Return the (X, Y) coordinate for the center point of the cell that contains the specified text.  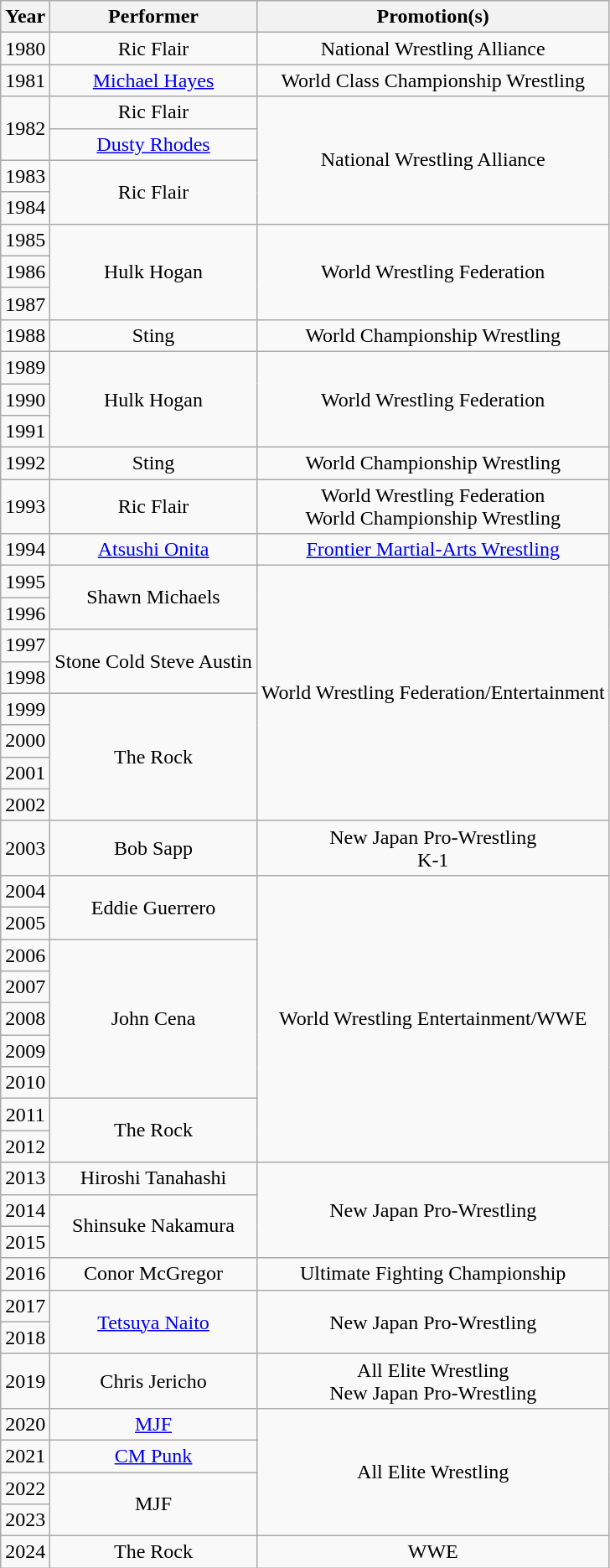
2013 (25, 1178)
2019 (25, 1381)
1991 (25, 432)
Shinsuke Nakamura (153, 1226)
1980 (25, 49)
World Wrestling Federation/Entertainment (432, 693)
2012 (25, 1146)
2006 (25, 955)
Dusty Rhodes (153, 144)
World Wrestling FederationWorld Championship Wrestling (432, 506)
2024 (25, 1552)
1988 (25, 335)
Michael Hayes (153, 80)
2004 (25, 891)
Stone Cold Steve Austin (153, 661)
Bob Sapp (153, 848)
2010 (25, 1083)
1998 (25, 677)
Shawn Michaels (153, 598)
Eddie Guerrero (153, 907)
All Elite WrestlingNew Japan Pro-Wrestling (432, 1381)
2009 (25, 1051)
1994 (25, 550)
2001 (25, 773)
1993 (25, 506)
2008 (25, 1019)
CM Punk (153, 1456)
1981 (25, 80)
1999 (25, 709)
1985 (25, 240)
1982 (25, 128)
2000 (25, 741)
2020 (25, 1424)
2022 (25, 1488)
1995 (25, 582)
1989 (25, 367)
1996 (25, 613)
All Elite Wrestling (432, 1472)
WWE (432, 1552)
2016 (25, 1274)
1990 (25, 400)
Chris Jericho (153, 1381)
2021 (25, 1456)
Ultimate Fighting Championship (432, 1274)
Year (25, 17)
2011 (25, 1115)
2007 (25, 987)
2005 (25, 923)
1987 (25, 303)
1984 (25, 208)
Atsushi Onita (153, 550)
World Wrestling Entertainment/WWE (432, 1019)
Conor McGregor (153, 1274)
Tetsuya Naito (153, 1322)
Performer (153, 17)
2002 (25, 805)
1992 (25, 463)
2017 (25, 1306)
New Japan Pro-WrestlingK-1 (432, 848)
Promotion(s) (432, 17)
2023 (25, 1520)
John Cena (153, 1018)
2018 (25, 1338)
2003 (25, 848)
Frontier Martial-Arts Wrestling (432, 550)
World Class Championship Wrestling (432, 80)
1997 (25, 645)
2015 (25, 1242)
1983 (25, 176)
Hiroshi Tanahashi (153, 1178)
1986 (25, 272)
2014 (25, 1210)
